From the cell containing the given text, extract its center point as (x, y) coordinate. 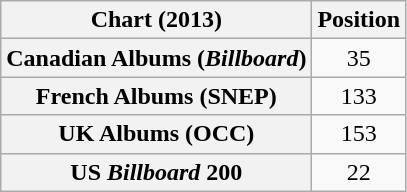
133 (359, 96)
UK Albums (OCC) (156, 134)
153 (359, 134)
Position (359, 20)
US Billboard 200 (156, 172)
22 (359, 172)
Chart (2013) (156, 20)
35 (359, 58)
Canadian Albums (Billboard) (156, 58)
French Albums (SNEP) (156, 96)
